Find where the given text appears and provide that cell's center as [X, Y] coordinate. 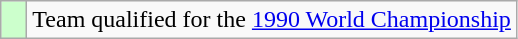
Team qualified for the 1990 World Championship [272, 20]
